Pinpoint the cell where the given text exists, returning its (x, y) midpoint coordinate. 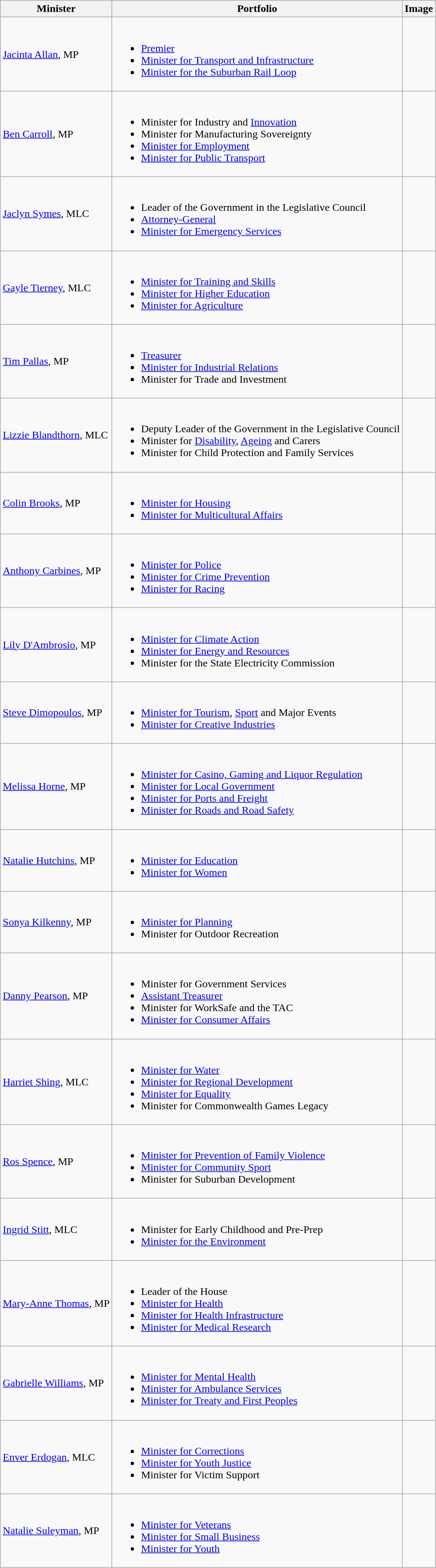
Minister for WaterMinister for Regional DevelopmentMinister for EqualityMinister for Commonwealth Games Legacy (257, 1082)
Melissa Horne, MP (57, 786)
Gayle Tierney, MLC (57, 287)
Ingrid Stitt, MLC (57, 1229)
Ben Carroll, MP (57, 134)
Minister for PlanningMinister for Outdoor Recreation (257, 922)
Minister for Early Childhood and Pre-PrepMinister for the Environment (257, 1229)
Leader of the Government in the Legislative CouncilAttorney-GeneralMinister for Emergency Services (257, 214)
Image (419, 9)
TreasurerMinister for Industrial RelationsMinister for Trade and Investment (257, 362)
Jacinta Allan, MP (57, 54)
Portfolio (257, 9)
Lizzie Blandthorn, MLC (57, 435)
Danny Pearson, MP (57, 996)
Minister for Tourism, Sport and Major EventsMinister for Creative Industries (257, 712)
Ros Spence, MP (57, 1161)
Minister for Mental HealthMinister for Ambulance ServicesMinister for Treaty and First Peoples (257, 1383)
Sonya Kilkenny, MP (57, 922)
Natalie Suleyman, MP (57, 1531)
Minister for HousingMinister for Multicultural Affairs (257, 503)
Harriet Shing, MLC (57, 1082)
Minister for Industry and InnovationMinister for Manufacturing SovereigntyMinister for EmploymentMinister for Public Transport (257, 134)
Colin Brooks, MP (57, 503)
Lily D'Ambrosio, MP (57, 644)
Enver Erdogan, MLC (57, 1457)
Minister for Climate ActionMinister for Energy and ResourcesMinister for the State Electricity Commission (257, 644)
Mary-Anne Thomas, MP (57, 1303)
Natalie Hutchins, MP (57, 860)
Minister for PoliceMinister for Crime PreventionMinister for Racing (257, 571)
Minister for Government ServicesAssistant TreasurerMinister for WorkSafe and the TACMinister for Consumer Affairs (257, 996)
Minister for CorrectionsMinister for Youth JusticeMinister for Victim Support (257, 1457)
Minister for Training and SkillsMinister for Higher EducationMinister for Agriculture (257, 287)
Minister for VeteransMinister for Small BusinessMinister for Youth (257, 1531)
Gabrielle Williams, MP (57, 1383)
Minister for Casino, Gaming and Liquor RegulationMinister for Local GovernmentMinister for Ports and FreightMinister for Roads and Road Safety (257, 786)
Deputy Leader of the Government in the Legislative CouncilMinister for Disability, Ageing and CarersMinister for Child Protection and Family Services (257, 435)
Steve Dimopoulos, MP (57, 712)
Minister for EducationMinister for Women (257, 860)
PremierMinister for Transport and InfrastructureMinister for the Suburban Rail Loop (257, 54)
Anthony Carbines, MP (57, 571)
Minister (57, 9)
Tim Pallas, MP (57, 362)
Jaclyn Symes, MLC (57, 214)
Leader of the HouseMinister for HealthMinister for Health InfrastructureMinister for Medical Research (257, 1303)
Minister for Prevention of Family ViolenceMinister for Community SportMinister for Suburban Development (257, 1161)
